Return the [x, y] coordinate for the center point of the cell that contains the specified text.  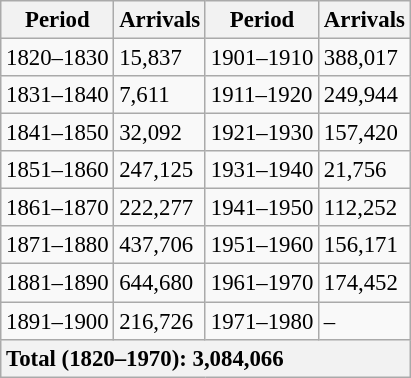
1891–1900 [58, 321]
388,017 [365, 58]
644,680 [160, 283]
216,726 [160, 321]
1971–1980 [262, 321]
1851–1860 [58, 170]
1841–1850 [58, 133]
1820–1830 [58, 58]
174,452 [365, 283]
157,420 [365, 133]
1951–1960 [262, 245]
156,171 [365, 245]
222,277 [160, 208]
1901–1910 [262, 58]
1861–1870 [58, 208]
1961–1970 [262, 283]
1911–1920 [262, 95]
21,756 [365, 170]
– [365, 321]
1871–1880 [58, 245]
7,611 [160, 95]
247,125 [160, 170]
1921–1930 [262, 133]
249,944 [365, 95]
1931–1940 [262, 170]
15,837 [160, 58]
1831–1840 [58, 95]
Total (1820–1970): 3,084,066 [206, 358]
32,092 [160, 133]
437,706 [160, 245]
1941–1950 [262, 208]
112,252 [365, 208]
1881–1890 [58, 283]
